Capture the cell that displays the provided text and extract its (X, Y) central coordinate. 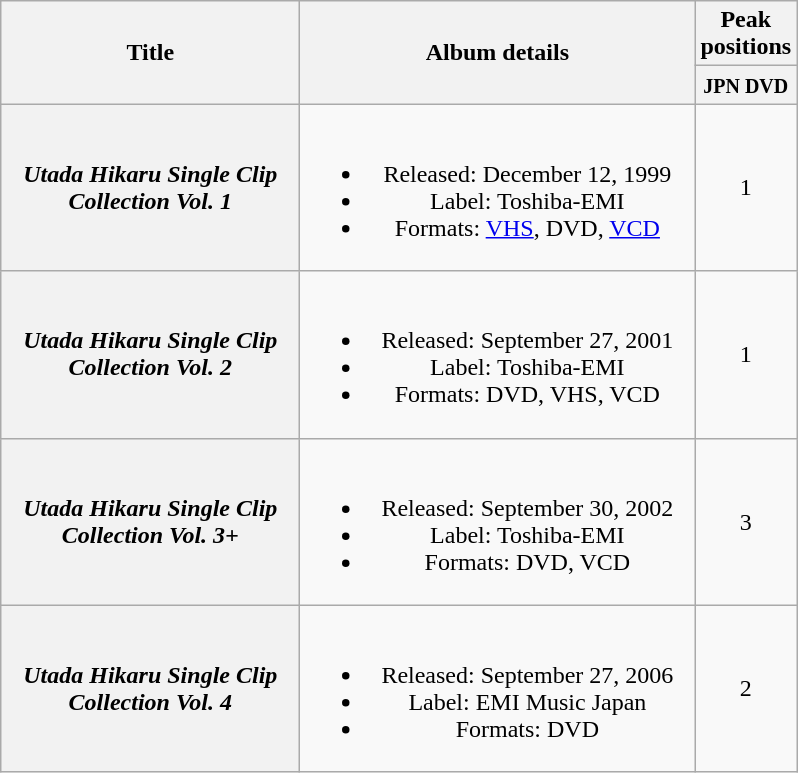
JPN DVD (746, 85)
Released: September 27, 2006Label: EMI Music JapanFormats: DVD (498, 688)
Released: December 12, 1999Label: Toshiba-EMIFormats: VHS, DVD, VCD (498, 188)
Title (150, 52)
Utada Hikaru Single Clip Collection Vol. 1 (150, 188)
3 (746, 522)
Album details (498, 52)
Released: September 27, 2001Label: Toshiba-EMIFormats: DVD, VHS, VCD (498, 354)
Utada Hikaru Single Clip Collection Vol. 2 (150, 354)
Utada Hikaru Single Clip Collection Vol. 3+ (150, 522)
Released: September 30, 2002Label: Toshiba-EMIFormats: DVD, VCD (498, 522)
Utada Hikaru Single Clip Collection Vol. 4 (150, 688)
Peak positions (746, 34)
2 (746, 688)
